Locate the cell with the specified text and output its (x, y) center coordinate. 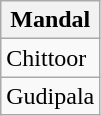
Mandal (50, 20)
Gudipala (50, 96)
Chittoor (50, 58)
